Find where the given text appears and provide that cell's center as [X, Y] coordinate. 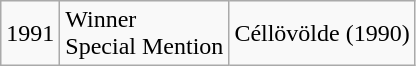
WinnerSpecial Mention [144, 34]
Céllövölde (1990) [322, 34]
1991 [30, 34]
